Return (X, Y) of the center of cell containing provided text 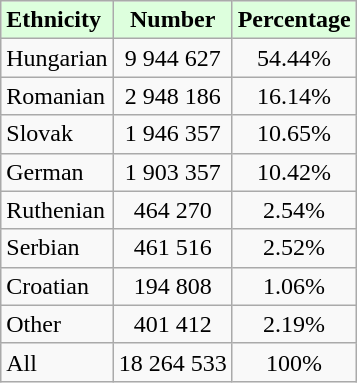
54.44% (294, 58)
1 946 357 (172, 134)
18 264 533 (172, 362)
German (57, 172)
1 903 357 (172, 172)
16.14% (294, 96)
10.65% (294, 134)
461 516 (172, 248)
Ruthenian (57, 210)
Croatian (57, 286)
9 944 627 (172, 58)
194 808 (172, 286)
10.42% (294, 172)
Serbian (57, 248)
Percentage (294, 20)
401 412 (172, 324)
Romanian (57, 96)
2.54% (294, 210)
100% (294, 362)
Ethnicity (57, 20)
464 270 (172, 210)
Other (57, 324)
All (57, 362)
Hungarian (57, 58)
Number (172, 20)
2.19% (294, 324)
2 948 186 (172, 96)
2.52% (294, 248)
Slovak (57, 134)
1.06% (294, 286)
